Search for the cell housing the specified text and yield its [X, Y] center coordinate. 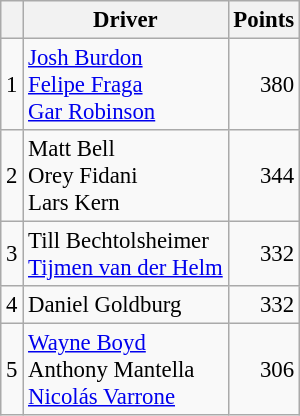
Driver [126, 20]
1 [12, 85]
Till Bechtolsheimer Tijmen van der Helm [126, 254]
380 [264, 85]
344 [264, 176]
5 [12, 370]
Wayne Boyd Anthony Mantella Nicolás Varrone [126, 370]
Points [264, 20]
Josh Burdon Felipe Fraga Gar Robinson [126, 85]
Matt Bell Orey Fidani Lars Kern [126, 176]
4 [12, 305]
3 [12, 254]
306 [264, 370]
Daniel Goldburg [126, 305]
2 [12, 176]
